Provide the (x, y) coordinate of the cell's center where the given text is located.  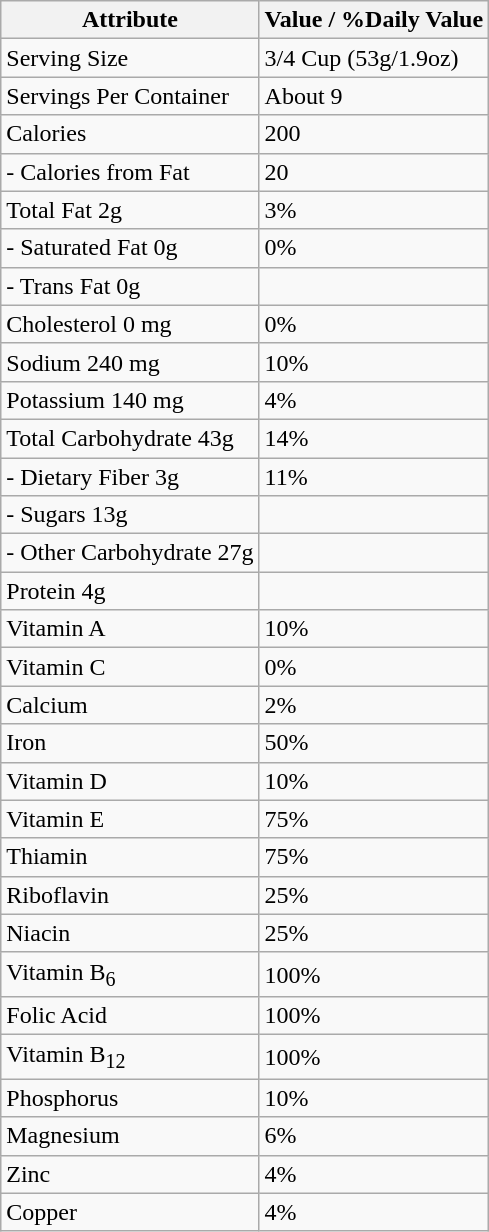
Vitamin E (130, 819)
Total Fat 2g (130, 210)
11% (374, 477)
3/4 Cup (53g/1.9oz) (374, 58)
About 9 (374, 96)
Calories (130, 134)
Vitamin D (130, 781)
50% (374, 743)
Vitamin A (130, 629)
Vitamin B12 (130, 1057)
Potassium 140 mg (130, 400)
20 (374, 172)
Zinc (130, 1174)
3% (374, 210)
Thiamin (130, 857)
Sodium 240 mg (130, 362)
- Calories from Fat (130, 172)
Vitamin C (130, 667)
- Dietary Fiber 3g (130, 477)
- Trans Fat 0g (130, 286)
Protein 4g (130, 591)
Copper (130, 1212)
Calcium (130, 705)
2% (374, 705)
Magnesium (130, 1136)
Niacin (130, 933)
Iron (130, 743)
Total Carbohydrate 43g (130, 438)
- Saturated Fat 0g (130, 248)
Serving Size (130, 58)
Attribute (130, 20)
- Sugars 13g (130, 515)
6% (374, 1136)
Servings Per Container (130, 96)
Cholesterol 0 mg (130, 324)
Value / %Daily Value (374, 20)
Vitamin B6 (130, 974)
Folic Acid (130, 1016)
14% (374, 438)
200 (374, 134)
Riboflavin (130, 895)
Phosphorus (130, 1098)
- Other Carbohydrate 27g (130, 553)
